Search for the cell housing the specified text and yield its [X, Y] center coordinate. 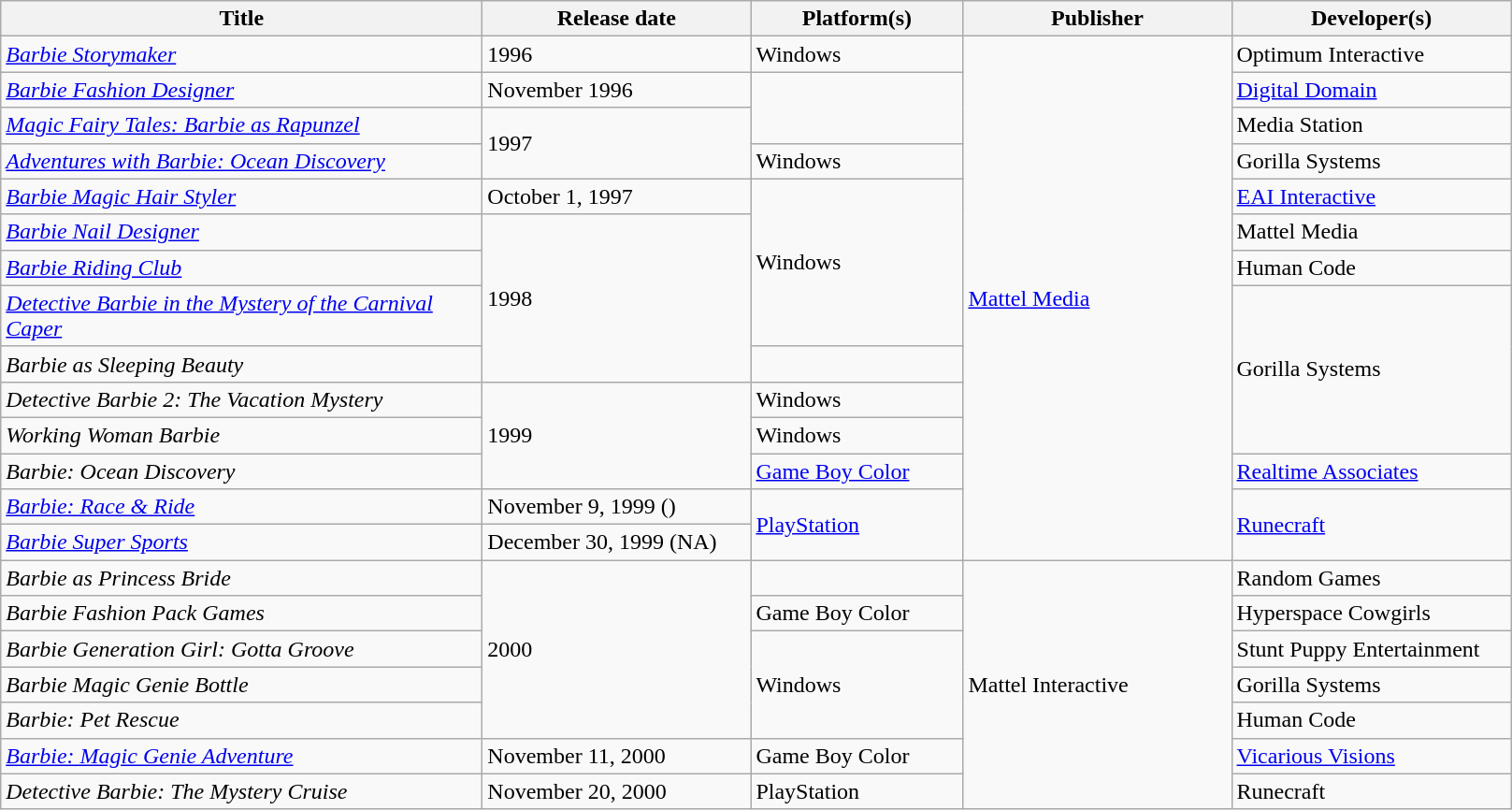
Mattel Interactive [1098, 685]
Barbie Fashion Pack Games [241, 614]
Barbie as Sleeping Beauty [241, 364]
November 9, 1999 () [617, 507]
Barbie Riding Club [241, 268]
EAI Interactive [1371, 196]
Magic Fairy Tales: Barbie as Rapunzel [241, 125]
November 20, 2000 [617, 791]
1996 [617, 54]
Barbie Storymaker [241, 54]
Adventures with Barbie: Ocean Discovery [241, 161]
Detective Barbie: The Mystery Cruise [241, 791]
Barbie: Race & Ride [241, 507]
Developer(s) [1371, 19]
Barbie: Ocean Discovery [241, 470]
Random Games [1371, 578]
Digital Domain [1371, 90]
Barbie Nail Designer [241, 232]
Detective Barbie 2: The Vacation Mystery [241, 399]
2000 [617, 649]
Optimum Interactive [1371, 54]
Stunt Puppy Entertainment [1371, 649]
1999 [617, 435]
Platform(s) [857, 19]
Barbie Magic Hair Styler [241, 196]
Vicarious Visions [1371, 756]
Media Station [1371, 125]
Realtime Associates [1371, 470]
November 1996 [617, 90]
November 11, 2000 [617, 756]
Barbie Magic Genie Bottle [241, 685]
Barbie: Pet Rescue [241, 720]
1998 [617, 297]
Release date [617, 19]
Barbie: Magic Genie Adventure [241, 756]
October 1, 1997 [617, 196]
Barbie Super Sports [241, 542]
Barbie Generation Girl: Gotta Groove [241, 649]
December 30, 1999 (NA) [617, 542]
Barbie as Princess Bride [241, 578]
Hyperspace Cowgirls [1371, 614]
Title [241, 19]
1997 [617, 143]
Publisher [1098, 19]
Working Woman Barbie [241, 435]
Detective Barbie in the Mystery of the Carnival Caper [241, 316]
Barbie Fashion Designer [241, 90]
